Identify which cell holds the provided text, then report its [x, y] central coordinate. 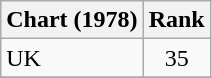
Rank [176, 20]
35 [176, 58]
Chart (1978) [72, 20]
UK [72, 58]
